Provide the (X, Y) coordinate of the cell's center where the given text is located.  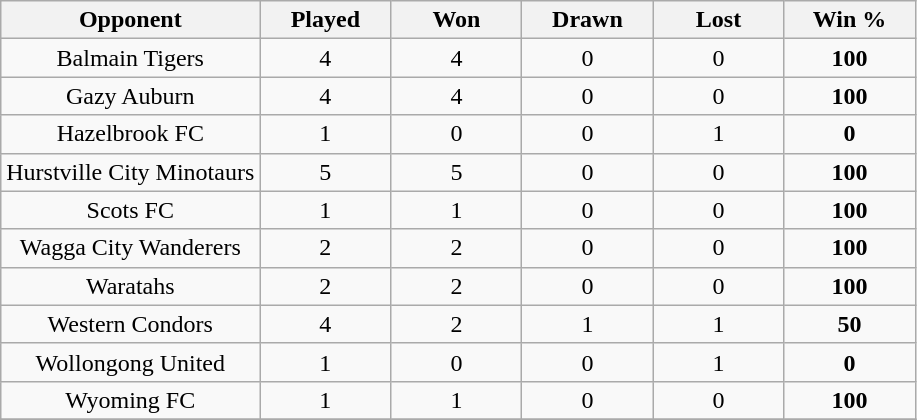
Hazelbrook FC (130, 134)
Opponent (130, 20)
Wollongong United (130, 362)
Win % (850, 20)
Wagga City Wanderers (130, 248)
Won (456, 20)
Wyoming FC (130, 400)
50 (850, 324)
Waratahs (130, 286)
Drawn (588, 20)
Scots FC (130, 210)
Played (326, 20)
Hurstville City Minotaurs (130, 172)
Balmain Tigers (130, 58)
Lost (718, 20)
Gazy Auburn (130, 96)
Western Condors (130, 324)
